From the cell containing the given text, extract its center point as [X, Y] coordinate. 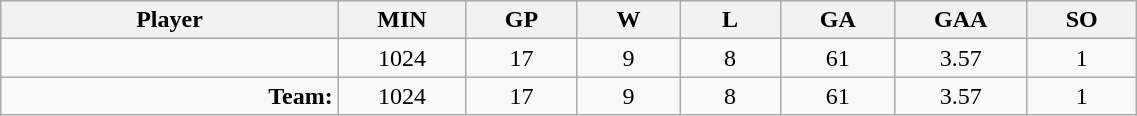
GA [838, 20]
Player [170, 20]
SO [1081, 20]
GP [522, 20]
L [730, 20]
MIN [402, 20]
W [628, 20]
GAA [961, 20]
Team: [170, 96]
